For the text-containing cell, return its midpoint in (x, y) coordinate format. 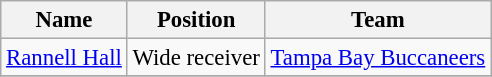
Position (196, 20)
Team (378, 20)
Wide receiver (196, 58)
Rannell Hall (64, 58)
Tampa Bay Buccaneers (378, 58)
Name (64, 20)
